Return the (x, y) coordinate for the center point of the cell that contains the specified text.  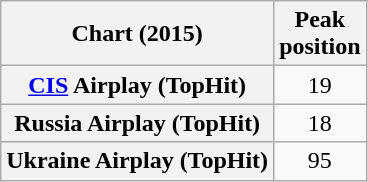
19 (320, 85)
Peakposition (320, 34)
Russia Airplay (TopHit) (138, 123)
CIS Airplay (TopHit) (138, 85)
95 (320, 161)
Ukraine Airplay (TopHit) (138, 161)
Chart (2015) (138, 34)
18 (320, 123)
